Determine the (X, Y) coordinate at the center of the cell enclosing the given text.  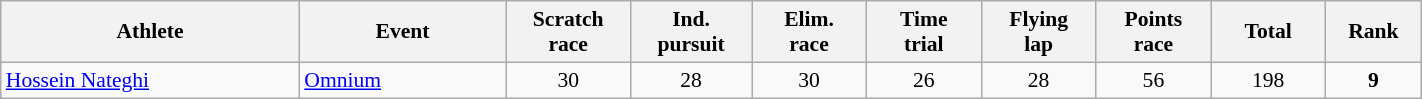
Total (1268, 32)
Ind.pursuit (692, 32)
Pointsrace (1154, 32)
Athlete (150, 32)
Rank (1374, 32)
26 (924, 80)
Hossein Nateghi (150, 80)
56 (1154, 80)
Scratchrace (568, 32)
Flyinglap (1038, 32)
Event (402, 32)
Omnium (402, 80)
198 (1268, 80)
9 (1374, 80)
Elim.race (810, 32)
Timetrial (924, 32)
